Return the [x, y] coordinate for the center point of the cell that contains the specified text.  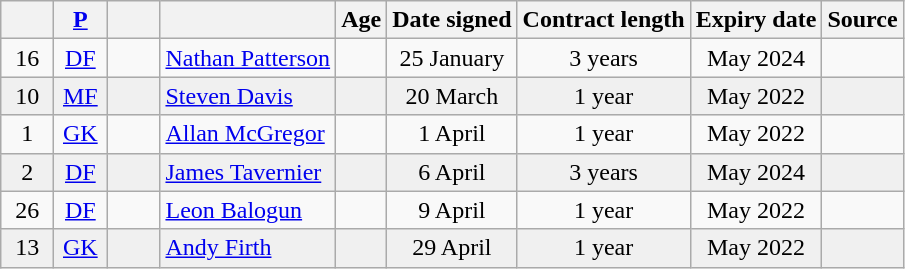
1 [28, 134]
20 March [452, 96]
MF [80, 96]
6 April [452, 172]
9 April [452, 210]
25 January [452, 58]
Leon Balogun [248, 210]
Steven Davis [248, 96]
10 [28, 96]
Expiry date [756, 20]
29 April [452, 248]
Date signed [452, 20]
Contract length [604, 20]
1 April [452, 134]
P [80, 20]
James Tavernier [248, 172]
Nathan Patterson [248, 58]
13 [28, 248]
Allan McGregor [248, 134]
16 [28, 58]
26 [28, 210]
Source [862, 20]
2 [28, 172]
Andy Firth [248, 248]
Age [362, 20]
